Provide the [X, Y] coordinate of the cell's center where the given text is located.  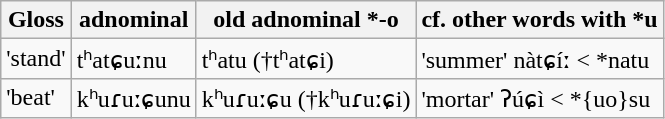
'mortar' ʔúɕì < *{uo}su [540, 98]
kʰuɾuːɕu (†kʰuɾuːɕi) [306, 98]
adnominal [134, 20]
cf. other words with *u [540, 20]
old adnominal *-o [306, 20]
tʰatɕuːnu [134, 59]
'summer' nàtɕíː < *natu [540, 59]
'stand' [36, 59]
tʰatu (†tʰatɕi) [306, 59]
kʰuɾuːɕunu [134, 98]
Gloss [36, 20]
'beat' [36, 98]
